Output the (X, Y) coordinate of the center of the cell containing the given text.  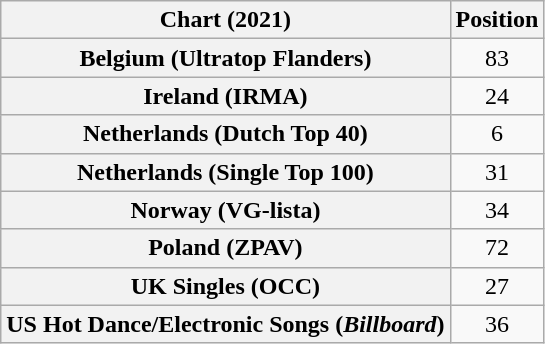
Netherlands (Single Top 100) (226, 172)
36 (497, 324)
Poland (ZPAV) (226, 248)
US Hot Dance/Electronic Songs (Billboard) (226, 324)
Ireland (IRMA) (226, 96)
72 (497, 248)
Norway (VG-lista) (226, 210)
Position (497, 20)
6 (497, 134)
83 (497, 58)
31 (497, 172)
Chart (2021) (226, 20)
34 (497, 210)
Belgium (Ultratop Flanders) (226, 58)
24 (497, 96)
27 (497, 286)
Netherlands (Dutch Top 40) (226, 134)
UK Singles (OCC) (226, 286)
